Locate the cell with the specified text and output its (X, Y) center coordinate. 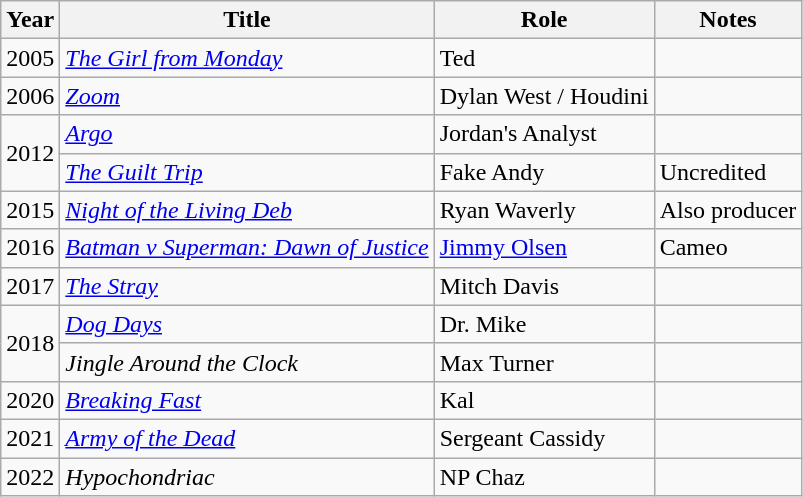
Mitch Davis (544, 286)
Jimmy Olsen (544, 248)
Dr. Mike (544, 324)
Argo (247, 134)
Jordan's Analyst (544, 134)
2006 (30, 96)
Jingle Around the Clock (247, 362)
Year (30, 20)
Also producer (728, 210)
Night of the Living Deb (247, 210)
2021 (30, 438)
The Stray (247, 286)
Army of the Dead (247, 438)
2022 (30, 477)
2020 (30, 400)
NP Chaz (544, 477)
2015 (30, 210)
Ryan Waverly (544, 210)
2012 (30, 153)
Zoom (247, 96)
The Guilt Trip (247, 172)
Max Turner (544, 362)
Hypochondriac (247, 477)
Cameo (728, 248)
Sergeant Cassidy (544, 438)
Ted (544, 58)
2018 (30, 343)
The Girl from Monday (247, 58)
2005 (30, 58)
Breaking Fast (247, 400)
Batman v Superman: Dawn of Justice (247, 248)
Fake Andy (544, 172)
Uncredited (728, 172)
2017 (30, 286)
Dylan West / Houdini (544, 96)
2016 (30, 248)
Title (247, 20)
Dog Days (247, 324)
Role (544, 20)
Notes (728, 20)
Kal (544, 400)
